Scan for the cell matching the given text and deliver its (X, Y) coordinate at center. 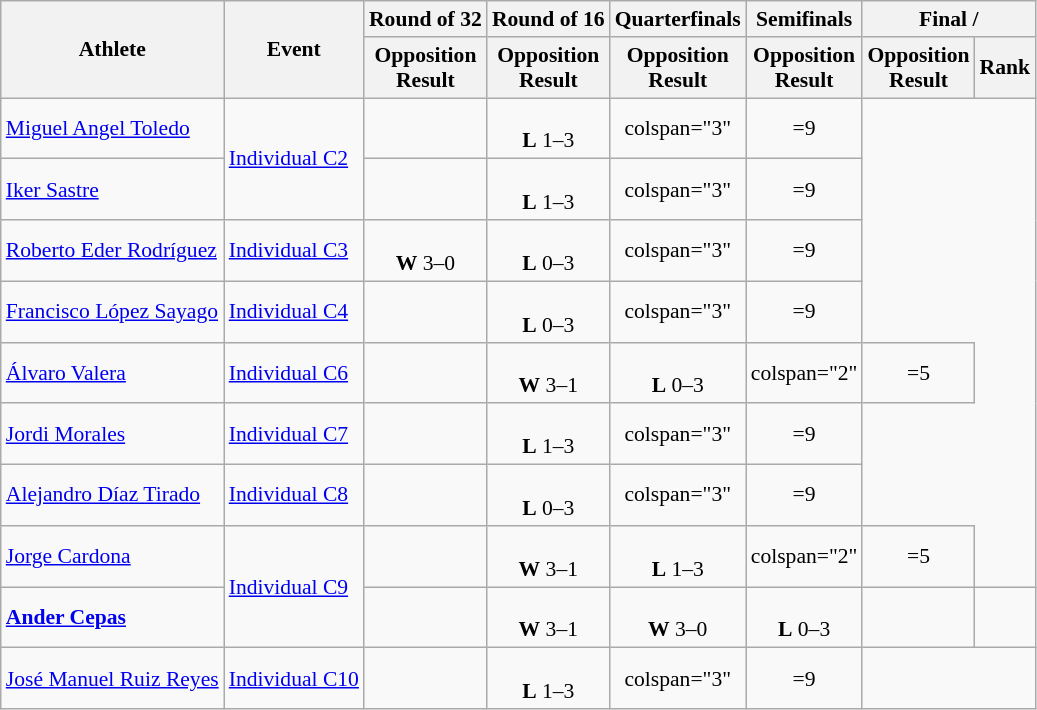
Individual C2 (294, 159)
Ander Cepas (112, 618)
Miguel Angel Toledo (112, 128)
Quarterfinals (678, 19)
Jordi Morales (112, 434)
Semifinals (804, 19)
Round of 16 (548, 19)
José Manuel Ruiz Reyes (112, 678)
Alejandro Díaz Tirado (112, 496)
Individual C3 (294, 250)
Individual C4 (294, 312)
Event (294, 50)
Jorge Cardona (112, 556)
Individual C6 (294, 372)
Individual C10 (294, 678)
Individual C7 (294, 434)
Francisco López Sayago (112, 312)
Final / (948, 19)
Iker Sastre (112, 190)
Roberto Eder Rodríguez (112, 250)
Rank (1006, 68)
Álvaro Valera (112, 372)
Individual C8 (294, 496)
Individual C9 (294, 587)
Round of 32 (426, 19)
Athlete (112, 50)
